Search for the cell housing the specified text and yield its (X, Y) center coordinate. 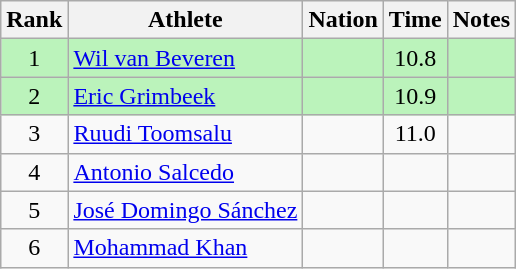
Wil van Beveren (186, 58)
José Domingo Sánchez (186, 210)
3 (34, 134)
1 (34, 58)
Notes (481, 20)
Ruudi Toomsalu (186, 134)
2 (34, 96)
Rank (34, 20)
Athlete (186, 20)
Time (415, 20)
Eric Grimbeek (186, 96)
6 (34, 248)
Antonio Salcedo (186, 172)
Mohammad Khan (186, 248)
4 (34, 172)
11.0 (415, 134)
5 (34, 210)
10.8 (415, 58)
Nation (343, 20)
10.9 (415, 96)
